Scan for the cell matching the given text and deliver its (X, Y) coordinate at center. 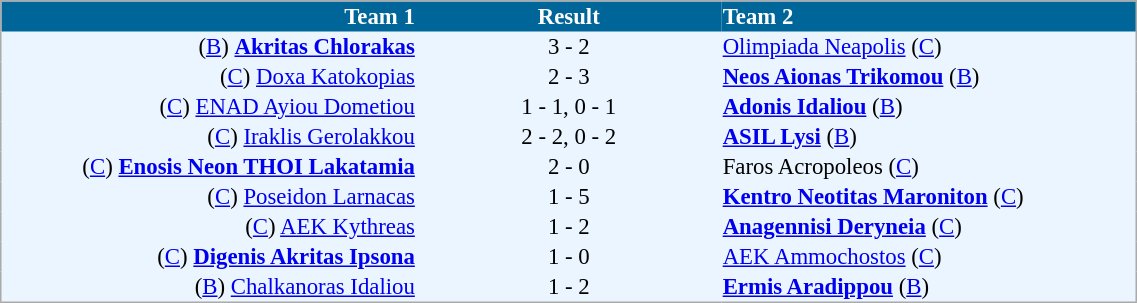
Adonis Idaliou (B) (929, 107)
Neos Aionas Trikomou (B) (929, 77)
2 - 0 (568, 167)
(C) Iraklis Gerolakkou (209, 137)
Faros Acropoleos (C) (929, 167)
(C) ENAD Ayiou Dometiou (209, 107)
1 - 0 (568, 257)
1 - 1, 0 - 1 (568, 107)
3 - 2 (568, 47)
2 - 3 (568, 77)
Team 1 (209, 16)
Kentro Neotitas Maroniton (C) (929, 197)
Anagennisi Deryneia (C) (929, 227)
AEK Ammochostos (C) (929, 257)
ASIL Lysi (B) (929, 137)
(C) Digenis Akritas Ipsona (209, 257)
1 - 5 (568, 197)
(C) Enosis Neon THOI Lakatamia (209, 167)
Olimpiada Neapolis (C) (929, 47)
Ermis Aradippou (B) (929, 287)
(B) Akritas Chlorakas (209, 47)
(C) AEK Kythreas (209, 227)
Result (568, 16)
(C) Poseidon Larnacas (209, 197)
2 - 2, 0 - 2 (568, 137)
(C) Doxa Katokopias (209, 77)
(B) Chalkanoras Idaliou (209, 287)
Team 2 (929, 16)
